Capture the cell that displays the provided text and extract its [X, Y] central coordinate. 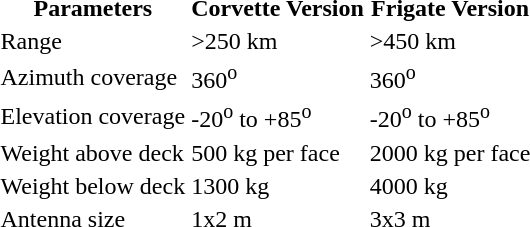
500 kg per face [278, 153]
360o [278, 77]
-20o to +85o [278, 116]
>250 km [278, 41]
1300 kg [278, 186]
